Output the [X, Y] coordinate of the center of the cell containing the given text.  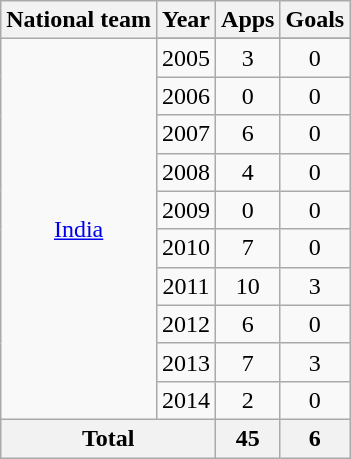
2013 [186, 362]
2006 [186, 96]
Goals [315, 20]
45 [248, 438]
2007 [186, 134]
2005 [186, 58]
2009 [186, 210]
India [79, 230]
4 [248, 172]
2011 [186, 286]
2010 [186, 248]
2012 [186, 324]
Total [108, 438]
2014 [186, 400]
10 [248, 286]
National team [79, 20]
Apps [248, 20]
Year [186, 20]
2008 [186, 172]
2 [248, 400]
